Scan for the cell matching the given text and deliver its [x, y] coordinate at center. 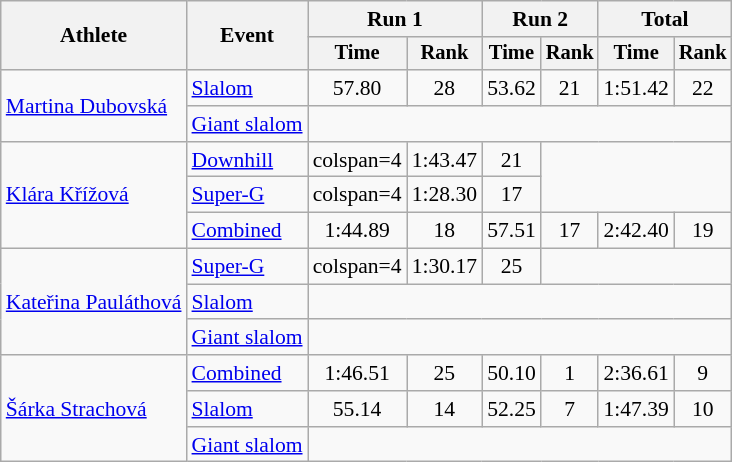
1:47.39 [636, 409]
Run 2 [540, 19]
55.14 [358, 409]
50.10 [512, 373]
1 [570, 373]
Šárka Strachová [94, 408]
28 [444, 88]
14 [444, 409]
22 [703, 88]
9 [703, 373]
Event [248, 36]
Athlete [94, 36]
2:42.40 [636, 231]
1:44.89 [358, 231]
1:30.17 [444, 267]
Kateřina Pauláthová [94, 302]
1:43.47 [444, 160]
1:28.30 [444, 195]
7 [570, 409]
57.51 [512, 231]
1:46.51 [358, 373]
19 [703, 231]
57.80 [358, 88]
18 [444, 231]
Total [664, 19]
Klára Křížová [94, 196]
1:51.42 [636, 88]
52.25 [512, 409]
10 [703, 409]
2:36.61 [636, 373]
Downhill [248, 160]
53.62 [512, 88]
Run 1 [396, 19]
Martina Dubovská [94, 106]
